Locate the cell with the specified text and output its [X, Y] center coordinate. 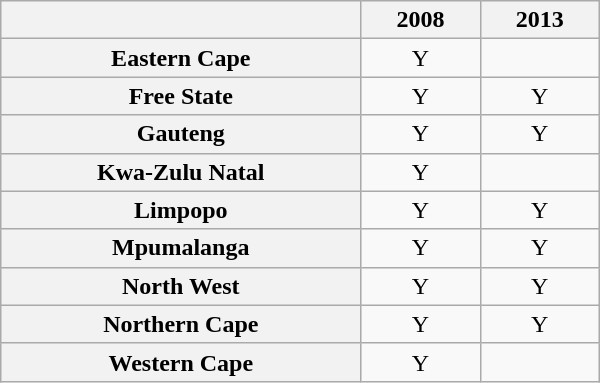
North West [181, 286]
Northern Cape [181, 324]
Western Cape [181, 362]
Gauteng [181, 134]
Mpumalanga [181, 248]
Eastern Cape [181, 58]
Kwa-Zulu Natal [181, 172]
Limpopo [181, 210]
2013 [540, 20]
2008 [420, 20]
Free State [181, 96]
